Pinpoint the cell where the given text exists, returning its (X, Y) midpoint coordinate. 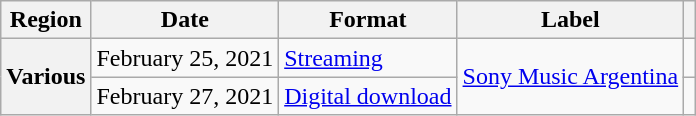
Streaming (368, 58)
Region (46, 20)
Sony Music Argentina (570, 77)
February 25, 2021 (185, 58)
February 27, 2021 (185, 96)
Digital download (368, 96)
Format (368, 20)
Various (46, 77)
Label (570, 20)
Date (185, 20)
